Pinpoint the cell where the given text exists, returning its (X, Y) midpoint coordinate. 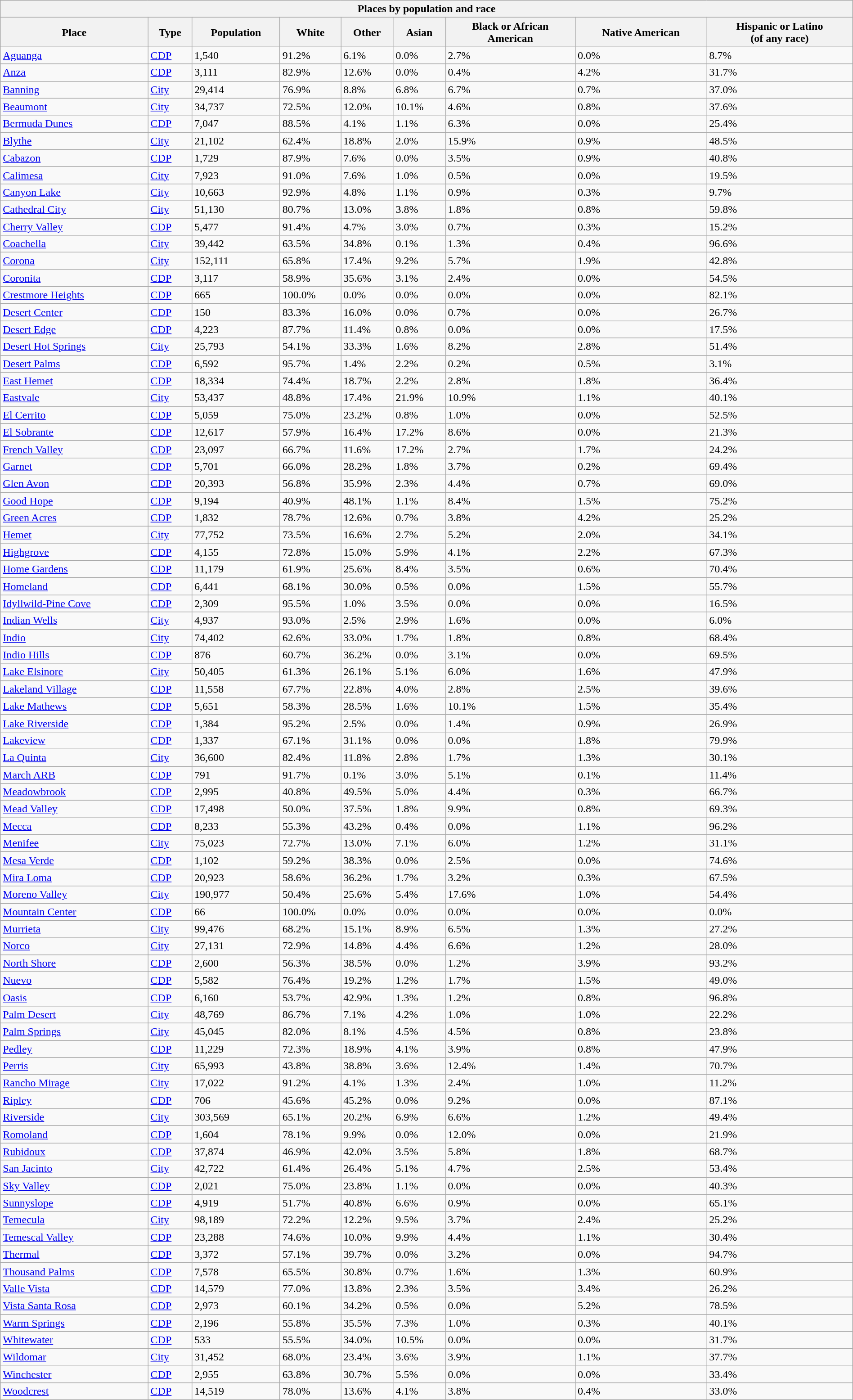
56.3% (310, 963)
87.1% (780, 1100)
30.7% (367, 1374)
91.0% (310, 175)
Cherry Valley (74, 226)
23,097 (236, 449)
3.4% (641, 1288)
39.6% (780, 689)
Rubidoux (74, 1152)
37.0% (780, 90)
El Sobrante (74, 432)
Glen Avon (74, 483)
83.3% (310, 312)
59.2% (310, 860)
0.6% (641, 569)
66.0% (310, 466)
2,973 (236, 1305)
15.0% (367, 552)
65,993 (236, 1066)
26.2% (780, 1288)
68.7% (780, 1152)
Banning (74, 90)
68.4% (780, 638)
16.5% (780, 603)
75.2% (780, 501)
17,498 (236, 809)
Rancho Mirage (74, 1083)
78.0% (310, 1391)
23.2% (367, 415)
2,196 (236, 1323)
4,919 (236, 1203)
27,131 (236, 946)
Eastvale (74, 398)
2,995 (236, 792)
Sunnyslope (74, 1203)
5.7% (510, 261)
18.8% (367, 141)
95.2% (310, 723)
42.0% (367, 1152)
45.2% (367, 1100)
Indio (74, 638)
6,592 (236, 364)
25,793 (236, 347)
28.5% (367, 706)
10.5% (419, 1340)
Mecca (74, 826)
Nuevo (74, 980)
North Shore (74, 963)
876 (236, 655)
78.5% (780, 1305)
8.8% (367, 90)
70.4% (780, 569)
Thermal (74, 1254)
Palm Desert (74, 1014)
56.8% (310, 483)
Garnet (74, 466)
77,752 (236, 535)
95.7% (310, 364)
8.6% (510, 432)
Hemet (74, 535)
Canyon Lake (74, 192)
60.1% (310, 1305)
55.8% (310, 1323)
14,579 (236, 1288)
Population (236, 32)
1,832 (236, 518)
3,117 (236, 278)
57.1% (310, 1254)
34,737 (236, 107)
13.6% (367, 1391)
80.7% (310, 209)
48.8% (310, 398)
35.5% (367, 1323)
42,722 (236, 1169)
Idyllwild-Pine Cove (74, 603)
98,189 (236, 1220)
62.4% (310, 141)
17,022 (236, 1083)
Vista Santa Rosa (74, 1305)
5,651 (236, 706)
5,701 (236, 466)
Temescal Valley (74, 1237)
San Jacinto (74, 1169)
25.4% (780, 124)
82.9% (310, 72)
21,102 (236, 141)
Indian Wells (74, 621)
99,476 (236, 929)
72.3% (310, 1049)
4,937 (236, 621)
Norco (74, 946)
20,393 (236, 483)
27.2% (780, 929)
Coachella (74, 244)
Moreno Valley (74, 895)
11.6% (367, 449)
791 (236, 774)
18,334 (236, 381)
30.0% (367, 586)
8.2% (510, 347)
37.6% (780, 107)
2,021 (236, 1186)
22.8% (367, 689)
15.1% (367, 929)
51.7% (310, 1203)
Murrieta (74, 929)
28.2% (367, 466)
45.6% (310, 1100)
French Valley (74, 449)
4.8% (367, 192)
23,288 (236, 1237)
58.6% (310, 878)
70.7% (780, 1066)
82.0% (310, 1031)
79.9% (780, 740)
86.7% (310, 1014)
73.5% (310, 535)
Pedley (74, 1049)
2,309 (236, 603)
1.9% (641, 261)
9.5% (419, 1220)
Lakeview (74, 740)
72.9% (310, 946)
36.4% (780, 381)
10.0% (367, 1237)
53.7% (310, 997)
50.0% (310, 809)
533 (236, 1340)
Black or AfricanAmerican (510, 32)
78.1% (310, 1134)
14,519 (236, 1391)
96.6% (780, 244)
7,578 (236, 1271)
72.8% (310, 552)
38.8% (367, 1066)
5,477 (236, 226)
7,047 (236, 124)
Mountain Center (74, 912)
87.9% (310, 158)
72.2% (310, 1220)
17.6% (510, 895)
34.1% (780, 535)
Highgrove (74, 552)
31,452 (236, 1357)
Green Acres (74, 518)
8.9% (419, 929)
29,414 (236, 90)
60.7% (310, 655)
5.8% (510, 1152)
36,600 (236, 757)
303,569 (236, 1117)
67.1% (310, 740)
38.5% (367, 963)
3,111 (236, 72)
Anza (74, 72)
37.7% (780, 1357)
12.4% (510, 1066)
5.4% (419, 895)
35.4% (780, 706)
Winchester (74, 1374)
75,023 (236, 843)
17.5% (780, 329)
2,955 (236, 1374)
11,179 (236, 569)
39,442 (236, 244)
62.6% (310, 638)
Place (74, 32)
13.8% (367, 1288)
1,540 (236, 55)
Aguanga (74, 55)
11.8% (367, 757)
8.1% (367, 1031)
1,604 (236, 1134)
Ripley (74, 1100)
72.5% (310, 107)
19.5% (780, 175)
La Quinta (74, 757)
Homeland (74, 586)
33.3% (367, 347)
Desert Palms (74, 364)
34.0% (367, 1340)
63.5% (310, 244)
82.4% (310, 757)
1,337 (236, 740)
40.3% (780, 1186)
24.2% (780, 449)
69.3% (780, 809)
5.0% (419, 792)
152,111 (236, 261)
East Hemet (74, 381)
9.7% (780, 192)
34.8% (367, 244)
38.3% (367, 860)
74.4% (310, 381)
4,155 (236, 552)
20.2% (367, 1117)
30.8% (367, 1271)
Crestmore Heights (74, 295)
706 (236, 1100)
16.0% (367, 312)
Other (367, 32)
45,045 (236, 1031)
2.9% (419, 621)
39.7% (367, 1254)
6.3% (510, 124)
El Cerrito (74, 415)
Romoland (74, 1134)
78.7% (310, 518)
68.0% (310, 1357)
Places by population and race (426, 9)
665 (236, 295)
82.1% (780, 295)
Lakeland Village (74, 689)
58.3% (310, 706)
8,233 (236, 826)
42.9% (367, 997)
6.7% (510, 90)
1,102 (236, 860)
26.1% (367, 672)
46.9% (310, 1152)
61.9% (310, 569)
58.9% (310, 278)
66 (236, 912)
48,769 (236, 1014)
Mead Valley (74, 809)
9,194 (236, 501)
21.3% (780, 432)
93.2% (780, 963)
92.9% (310, 192)
Warm Springs (74, 1323)
6.5% (510, 929)
150 (236, 312)
Bermuda Dunes (74, 124)
69.0% (780, 483)
March ARB (74, 774)
5,059 (236, 415)
49.4% (780, 1117)
88.5% (310, 124)
Home Gardens (74, 569)
Menifee (74, 843)
74,402 (236, 638)
54.1% (310, 347)
6,441 (236, 586)
Lake Riverside (74, 723)
26.7% (780, 312)
54.4% (780, 895)
50.4% (310, 895)
4.0% (419, 689)
Lake Mathews (74, 706)
61.4% (310, 1169)
Indio Hills (74, 655)
Whitewater (74, 1340)
68.1% (310, 586)
Temecula (74, 1220)
91.4% (310, 226)
Desert Hot Springs (74, 347)
19.2% (367, 980)
72.7% (310, 843)
68.2% (310, 929)
12,617 (236, 432)
7.3% (419, 1323)
40.9% (310, 501)
White (310, 32)
Cathedral City (74, 209)
96.2% (780, 826)
33.4% (780, 1374)
37,874 (236, 1152)
Wildomar (74, 1357)
30.1% (780, 757)
14.8% (367, 946)
37.5% (367, 809)
63.8% (310, 1374)
Meadowbrook (74, 792)
11.2% (780, 1083)
43.8% (310, 1066)
10,663 (236, 192)
76.9% (310, 90)
43.2% (367, 826)
15.9% (510, 141)
34.2% (367, 1305)
48.5% (780, 141)
6.1% (367, 55)
67.3% (780, 552)
69.4% (780, 466)
55.7% (780, 586)
59.8% (780, 209)
57.9% (310, 432)
48.1% (367, 501)
49.0% (780, 980)
Riverside (74, 1117)
76.4% (310, 980)
Lake Elsinore (74, 672)
Thousand Palms (74, 1271)
190,977 (236, 895)
5.5% (419, 1374)
7,923 (236, 175)
60.9% (780, 1271)
28.0% (780, 946)
Sky Valley (74, 1186)
8.7% (780, 55)
65.5% (310, 1271)
6,160 (236, 997)
Coronita (74, 278)
51.4% (780, 347)
16.6% (367, 535)
15.2% (780, 226)
Native American (641, 32)
3,372 (236, 1254)
96.8% (780, 997)
Blythe (74, 141)
51,130 (236, 209)
16.4% (367, 432)
61.3% (310, 672)
Desert Edge (74, 329)
53.4% (780, 1169)
Palm Springs (74, 1031)
6.8% (419, 90)
11,558 (236, 689)
2,600 (236, 963)
18.9% (367, 1049)
12.2% (367, 1220)
Asian (419, 32)
Woodcrest (74, 1391)
Type (170, 32)
1,384 (236, 723)
77.0% (310, 1288)
Oasis (74, 997)
94.7% (780, 1254)
5.9% (419, 552)
Good Hope (74, 501)
20,923 (236, 878)
42.8% (780, 261)
67.7% (310, 689)
Beaumont (74, 107)
53,437 (236, 398)
Valle Vista (74, 1288)
93.0% (310, 621)
30.4% (780, 1237)
35.6% (367, 278)
Perris (74, 1066)
87.7% (310, 329)
1,729 (236, 158)
52.5% (780, 415)
23.4% (367, 1357)
18.7% (367, 381)
11,229 (236, 1049)
54.5% (780, 278)
Mira Loma (74, 878)
Mesa Verde (74, 860)
69.5% (780, 655)
49.5% (367, 792)
10.9% (510, 398)
5,582 (236, 980)
Corona (74, 261)
50,405 (236, 672)
Cabazon (74, 158)
35.9% (367, 483)
Hispanic or Latino(of any race) (780, 32)
22.2% (780, 1014)
26.4% (367, 1169)
26.9% (780, 723)
55.3% (310, 826)
Calimesa (74, 175)
4.6% (510, 107)
67.5% (780, 878)
4,223 (236, 329)
95.5% (310, 603)
6.9% (419, 1117)
55.5% (310, 1340)
Desert Center (74, 312)
91.7% (310, 774)
65.8% (310, 261)
